Detect which cell encompasses the target text, then output its (x, y) center coordinate. 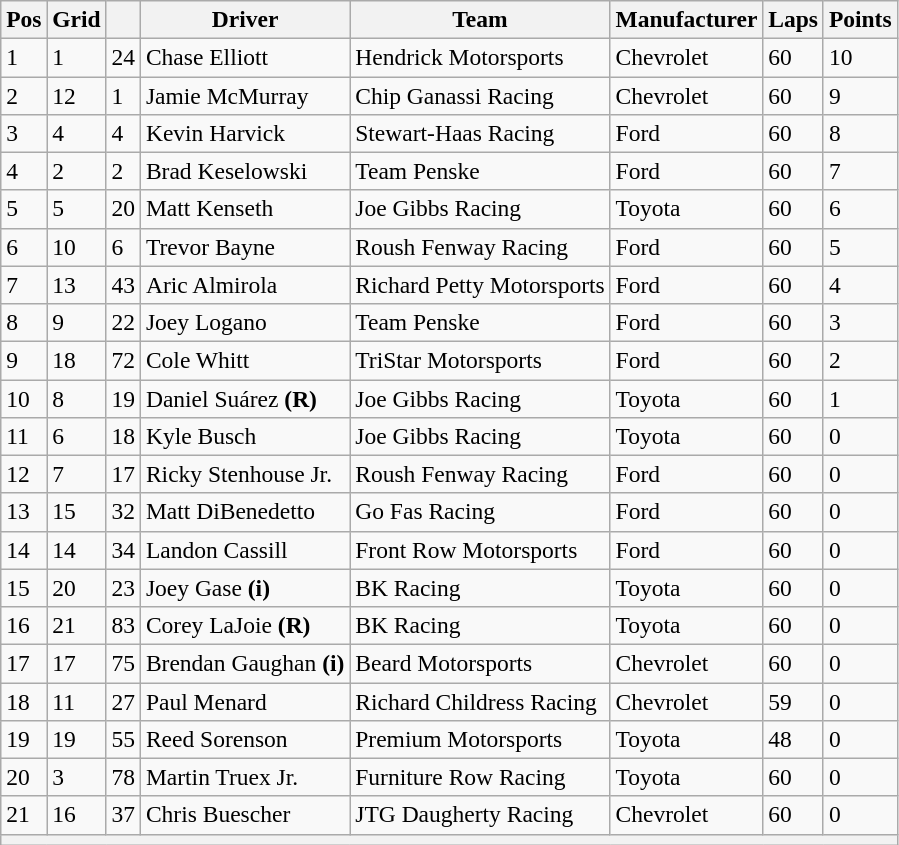
Paul Menard (244, 701)
Brendan Gaughan (i) (244, 663)
83 (123, 625)
Landon Cassill (244, 550)
Points (860, 19)
Reed Sorenson (244, 739)
75 (123, 663)
Beard Motorsports (480, 663)
Driver (244, 19)
24 (123, 57)
Martin Truex Jr. (244, 777)
Matt Kenseth (244, 209)
Chris Buescher (244, 815)
Trevor Bayne (244, 247)
23 (123, 588)
32 (123, 512)
78 (123, 777)
Ricky Stenhouse Jr. (244, 474)
Furniture Row Racing (480, 777)
Richard Childress Racing (480, 701)
22 (123, 322)
48 (794, 739)
Joey Gase (i) (244, 588)
Premium Motorsports (480, 739)
Matt DiBenedetto (244, 512)
Grid (76, 19)
TriStar Motorsports (480, 360)
34 (123, 550)
Chip Ganassi Racing (480, 95)
59 (794, 701)
Hendrick Motorsports (480, 57)
55 (123, 739)
43 (123, 285)
Chase Elliott (244, 57)
27 (123, 701)
Laps (794, 19)
Kevin Harvick (244, 133)
Joey Logano (244, 322)
Aric Almirola (244, 285)
JTG Daugherty Racing (480, 815)
Corey LaJoie (R) (244, 625)
Brad Keselowski (244, 171)
Front Row Motorsports (480, 550)
Cole Whitt (244, 360)
37 (123, 815)
Team (480, 19)
Daniel Suárez (R) (244, 398)
Manufacturer (686, 19)
Kyle Busch (244, 436)
Jamie McMurray (244, 95)
Go Fas Racing (480, 512)
72 (123, 360)
Pos (24, 19)
Stewart-Haas Racing (480, 133)
Richard Petty Motorsports (480, 285)
